Pinpoint the cell where the given text exists, returning its (X, Y) midpoint coordinate. 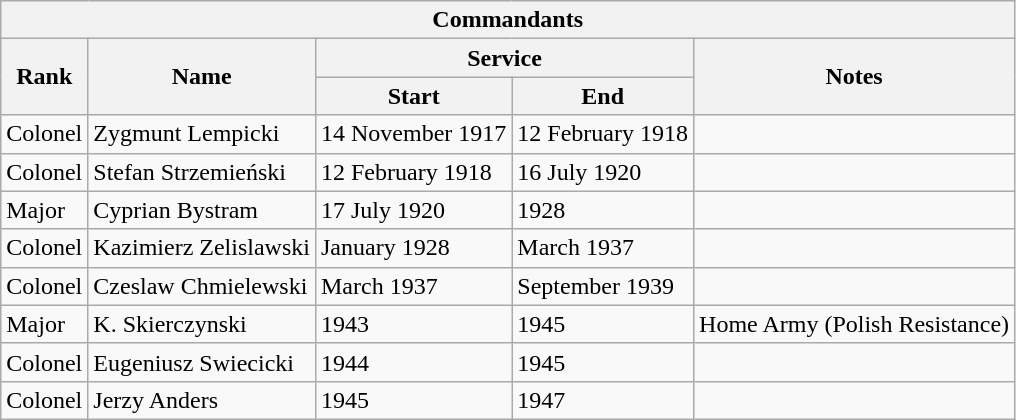
Name (202, 77)
January 1928 (413, 248)
Stefan Strzemieński (202, 172)
Rank (44, 77)
1928 (603, 210)
September 1939 (603, 286)
Notes (854, 77)
Start (413, 96)
Home Army (Polish Resistance) (854, 324)
Eugeniusz Swiecicki (202, 362)
14 November 1917 (413, 134)
Service (504, 58)
Cyprian Bystram (202, 210)
Kazimierz Zelislawski (202, 248)
Jerzy Anders (202, 400)
1944 (413, 362)
1943 (413, 324)
Czeslaw Chmielewski (202, 286)
1947 (603, 400)
K. Skierczynski (202, 324)
End (603, 96)
Zygmunt Lempicki (202, 134)
Commandants (508, 20)
16 July 1920 (603, 172)
17 July 1920 (413, 210)
